Determine the [x, y] coordinate at the center of the cell enclosing the given text.  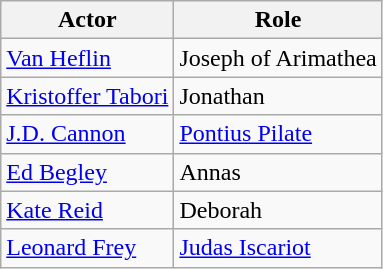
J.D. Cannon [88, 134]
Joseph of Arimathea [278, 58]
Jonathan [278, 96]
Van Heflin [88, 58]
Kate Reid [88, 210]
Judas Iscariot [278, 248]
Pontius Pilate [278, 134]
Ed Begley [88, 172]
Role [278, 20]
Annas [278, 172]
Kristoffer Tabori [88, 96]
Leonard Frey [88, 248]
Actor [88, 20]
Deborah [278, 210]
